Identify which cell holds the provided text, then report its (x, y) central coordinate. 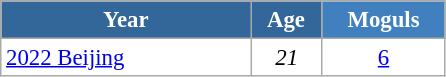
6 (384, 58)
Age (286, 20)
Year (126, 20)
21 (286, 58)
Moguls (384, 20)
2022 Beijing (126, 58)
